Pinpoint the cell where the given text exists, returning its (x, y) midpoint coordinate. 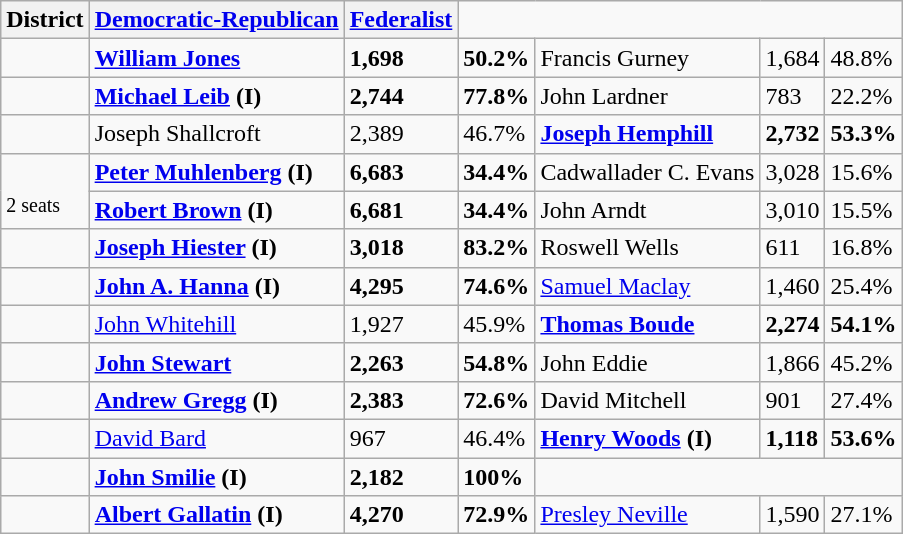
David Bard (216, 438)
2,274 (792, 324)
2,263 (401, 362)
Roswell Wells (648, 248)
Peter Muhlenberg (I) (216, 172)
54.8% (496, 362)
45.2% (864, 362)
967 (401, 438)
2 seats (45, 191)
2,383 (401, 400)
46.7% (496, 134)
1,866 (792, 362)
1,684 (792, 58)
901 (792, 400)
1,927 (401, 324)
2,389 (401, 134)
Albert Gallatin (I) (216, 515)
Cadwallader C. Evans (648, 172)
William Jones (216, 58)
25.4% (864, 286)
1,460 (792, 286)
Andrew Gregg (I) (216, 400)
16.8% (864, 248)
27.1% (864, 515)
54.1% (864, 324)
3,028 (792, 172)
53.3% (864, 134)
83.2% (496, 248)
John Smilie (I) (216, 477)
22.2% (864, 96)
74.6% (496, 286)
27.4% (864, 400)
John A. Hanna (I) (216, 286)
611 (792, 248)
Federalist (401, 20)
72.6% (496, 400)
Henry Woods (I) (648, 438)
100% (496, 477)
District (45, 20)
David Mitchell (648, 400)
48.8% (864, 58)
46.4% (496, 438)
3,018 (401, 248)
Thomas Boude (648, 324)
Joseph Hiester (I) (216, 248)
Robert Brown (I) (216, 210)
Democratic-Republican (216, 20)
John Whitehill (216, 324)
Samuel Maclay (648, 286)
77.8% (496, 96)
2,744 (401, 96)
John Eddie (648, 362)
Joseph Hemphill (648, 134)
1,698 (401, 58)
53.6% (864, 438)
6,681 (401, 210)
50.2% (496, 58)
John Lardner (648, 96)
Michael Leib (I) (216, 96)
Presley Neville (648, 515)
3,010 (792, 210)
72.9% (496, 515)
John Arndt (648, 210)
15.5% (864, 210)
2,182 (401, 477)
4,295 (401, 286)
6,683 (401, 172)
45.9% (496, 324)
1,590 (792, 515)
John Stewart (216, 362)
15.6% (864, 172)
1,118 (792, 438)
Francis Gurney (648, 58)
4,270 (401, 515)
783 (792, 96)
Joseph Shallcroft (216, 134)
2,732 (792, 134)
